Output the [X, Y] coordinate of the center of the cell containing the given text.  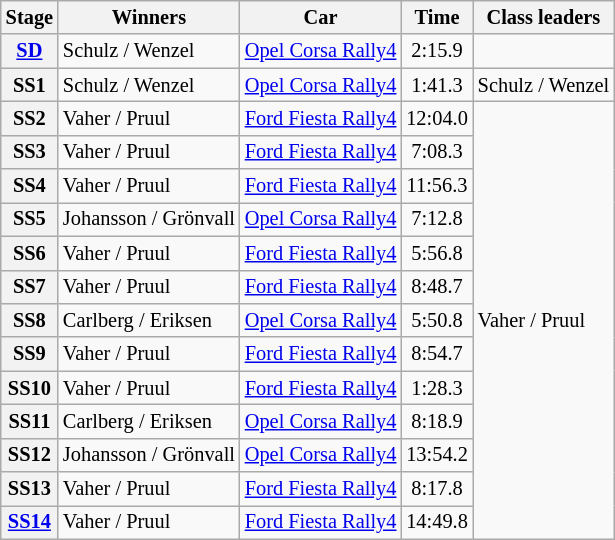
2:15.9 [436, 51]
8:18.9 [436, 421]
7:12.8 [436, 219]
5:50.8 [436, 320]
SD [30, 51]
11:56.3 [436, 186]
8:48.7 [436, 287]
SS12 [30, 455]
SS2 [30, 118]
Class leaders [544, 17]
13:54.2 [436, 455]
SS10 [30, 388]
SS5 [30, 219]
SS6 [30, 253]
Winners [149, 17]
SS14 [30, 522]
SS7 [30, 287]
8:17.8 [436, 489]
SS11 [30, 421]
SS3 [30, 152]
Stage [30, 17]
SS1 [30, 85]
Time [436, 17]
8:54.7 [436, 354]
SS8 [30, 320]
SS13 [30, 489]
1:28.3 [436, 388]
5:56.8 [436, 253]
1:41.3 [436, 85]
14:49.8 [436, 522]
SS4 [30, 186]
Car [320, 17]
7:08.3 [436, 152]
12:04.0 [436, 118]
SS9 [30, 354]
